Locate the cell with the specified text and output its [x, y] center coordinate. 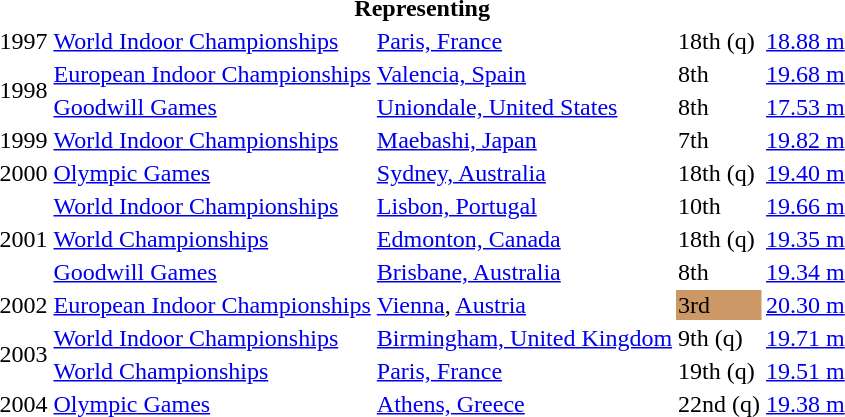
Birmingham, United Kingdom [524, 338]
Lisbon, Portugal [524, 206]
Edmonton, Canada [524, 239]
19th (q) [720, 371]
9th (q) [720, 338]
10th [720, 206]
Olympic Games [212, 173]
Maebashi, Japan [524, 140]
Sydney, Australia [524, 173]
Valencia, Spain [524, 74]
Brisbane, Australia [524, 272]
7th [720, 140]
3rd [720, 305]
Uniondale, United States [524, 107]
Vienna, Austria [524, 305]
